Scan for the cell matching the given text and deliver its (X, Y) coordinate at center. 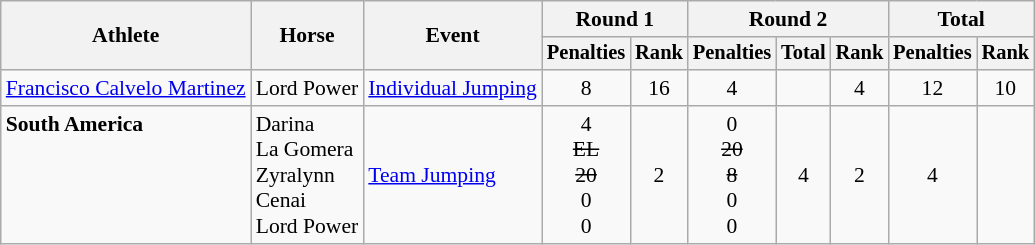
10 (1006, 88)
Event (452, 36)
Round 1 (615, 19)
Team Jumping (452, 175)
Individual Jumping (452, 88)
8 (586, 88)
Horse (308, 36)
Lord Power (308, 88)
South America (126, 175)
Francisco Calvelo Martinez (126, 88)
020800 (732, 175)
16 (659, 88)
Athlete (126, 36)
4EL2000 (586, 175)
12 (932, 88)
DarinaLa GomeraZyralynnCenaiLord Power (308, 175)
Round 2 (788, 19)
